Capture the cell that displays the provided text and extract its (X, Y) central coordinate. 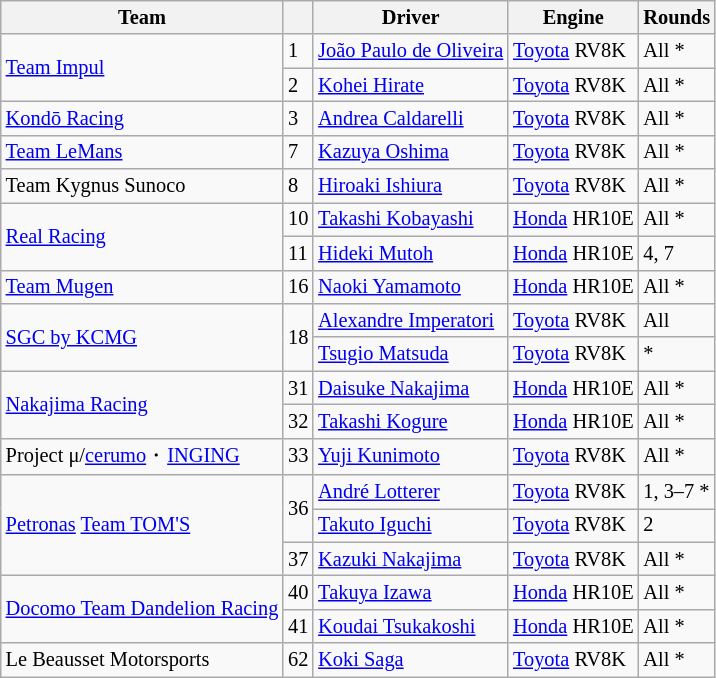
1, 3–7 * (676, 492)
Nakajima Racing (142, 404)
Tsugio Matsuda (410, 354)
10 (298, 219)
Daisuke Nakajima (410, 388)
Rounds (676, 17)
Kazuki Nakajima (410, 559)
Team Kygnus Sunoco (142, 186)
Kohei Hirate (410, 85)
Andrea Caldarelli (410, 118)
Le Beausset Motorsports (142, 660)
Hideki Mutoh (410, 253)
Koudai Tsukakoshi (410, 626)
All (676, 320)
32 (298, 421)
Docomo Team Dandelion Racing (142, 610)
Team Mugen (142, 287)
Hiroaki Ishiura (410, 186)
SGC by KCMG (142, 336)
Takashi Kogure (410, 421)
Real Racing (142, 236)
* (676, 354)
31 (298, 388)
Koki Saga (410, 660)
Team Impul (142, 68)
Takuto Iguchi (410, 525)
Kondō Racing (142, 118)
11 (298, 253)
1 (298, 51)
37 (298, 559)
João Paulo de Oliveira (410, 51)
Alexandre Imperatori (410, 320)
Takuya Izawa (410, 593)
Kazuya Oshima (410, 152)
Naoki Yamamoto (410, 287)
Yuji Kunimoto (410, 456)
Takashi Kobayashi (410, 219)
41 (298, 626)
7 (298, 152)
8 (298, 186)
Team (142, 17)
Project μ/cerumo・INGING (142, 456)
3 (298, 118)
36 (298, 508)
4, 7 (676, 253)
Team LeMans (142, 152)
62 (298, 660)
18 (298, 336)
Engine (573, 17)
André Lotterer (410, 492)
Petronas Team TOM'S (142, 526)
40 (298, 593)
33 (298, 456)
16 (298, 287)
Driver (410, 17)
